Identify which cell holds the provided text, then report its (X, Y) central coordinate. 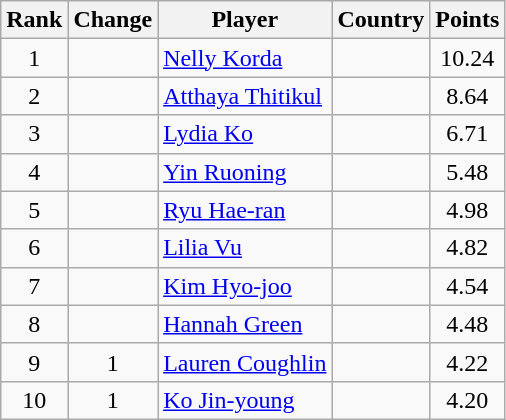
Points (468, 20)
Hannah Green (245, 324)
4 (34, 172)
4.82 (468, 248)
4.22 (468, 362)
Lauren Coughlin (245, 362)
Ryu Hae-ran (245, 210)
Ko Jin-young (245, 400)
10 (34, 400)
4.20 (468, 400)
Yin Ruoning (245, 172)
Nelly Korda (245, 58)
Lilia Vu (245, 248)
4.98 (468, 210)
4.48 (468, 324)
Kim Hyo-joo (245, 286)
3 (34, 134)
6.71 (468, 134)
4.54 (468, 286)
2 (34, 96)
5.48 (468, 172)
Player (245, 20)
6 (34, 248)
Atthaya Thitikul (245, 96)
8.64 (468, 96)
7 (34, 286)
9 (34, 362)
Change (113, 20)
Rank (34, 20)
10.24 (468, 58)
5 (34, 210)
8 (34, 324)
Lydia Ko (245, 134)
Country (381, 20)
